Extract the [x, y] coordinate from the center of the cell holding the provided text.  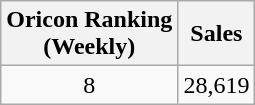
28,619 [216, 85]
Sales [216, 34]
Oricon Ranking(Weekly) [90, 34]
8 [90, 85]
